Pinpoint the cell where the given text exists, returning its [x, y] midpoint coordinate. 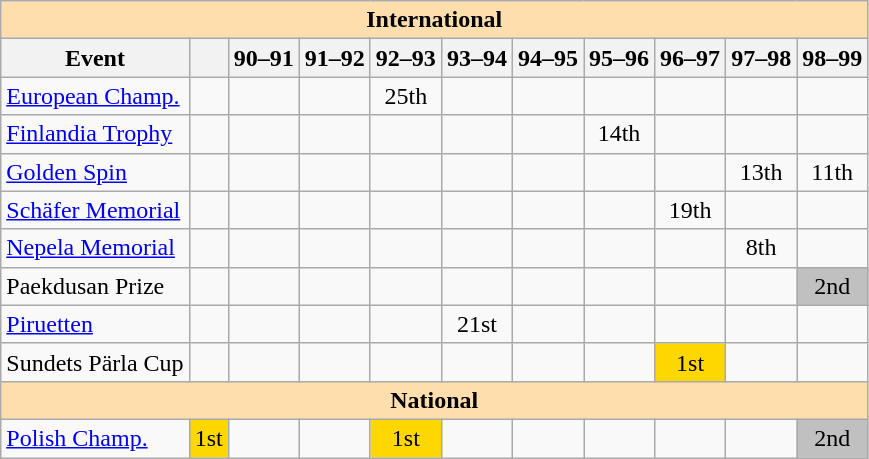
Polish Champ. [95, 438]
National [434, 400]
92–93 [406, 58]
International [434, 20]
Schäfer Memorial [95, 210]
11th [832, 172]
95–96 [620, 58]
Event [95, 58]
Piruetten [95, 324]
8th [762, 248]
98–99 [832, 58]
Nepela Memorial [95, 248]
13th [762, 172]
96–97 [690, 58]
94–95 [548, 58]
25th [406, 96]
91–92 [334, 58]
Golden Spin [95, 172]
19th [690, 210]
97–98 [762, 58]
Sundets Pärla Cup [95, 362]
90–91 [264, 58]
14th [620, 134]
93–94 [476, 58]
Finlandia Trophy [95, 134]
Paekdusan Prize [95, 286]
European Champ. [95, 96]
21st [476, 324]
